Determine the (X, Y) coordinate at the center of the cell enclosing the given text.  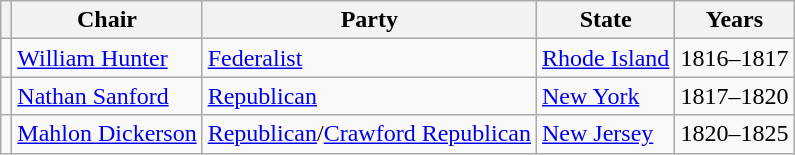
1820–1825 (734, 134)
New York (606, 96)
Republican/Crawford Republican (369, 134)
Nathan Sanford (107, 96)
William Hunter (107, 58)
Mahlon Dickerson (107, 134)
State (606, 20)
1816–1817 (734, 58)
New Jersey (606, 134)
Party (369, 20)
Years (734, 20)
1817–1820 (734, 96)
Rhode Island (606, 58)
Federalist (369, 58)
Republican (369, 96)
Chair (107, 20)
